Detect which cell encompasses the target text, then output its (x, y) center coordinate. 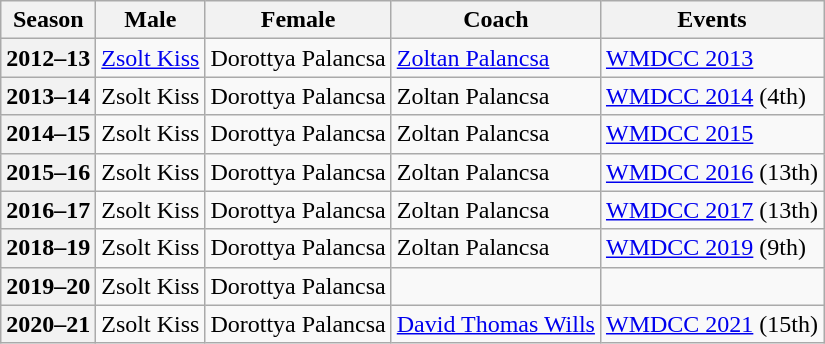
2013–14 (48, 96)
WMDCC 2015 (712, 134)
2014–15 (48, 134)
2020–21 (48, 324)
WMDCC 2019 (9th) (712, 248)
Coach (496, 20)
Events (712, 20)
WMDCC 2021 (15th) (712, 324)
2015–16 (48, 172)
WMDCC 2017 (13th) (712, 210)
WMDCC 2016 (13th) (712, 172)
WMDCC 2013 (712, 58)
Female (298, 20)
Male (150, 20)
2018–19 (48, 248)
2019–20 (48, 286)
WMDCC 2014 (4th) (712, 96)
David Thomas Wills (496, 324)
2012–13 (48, 58)
2016–17 (48, 210)
Season (48, 20)
